Extract the (X, Y) coordinate from the center of the cell holding the provided text.  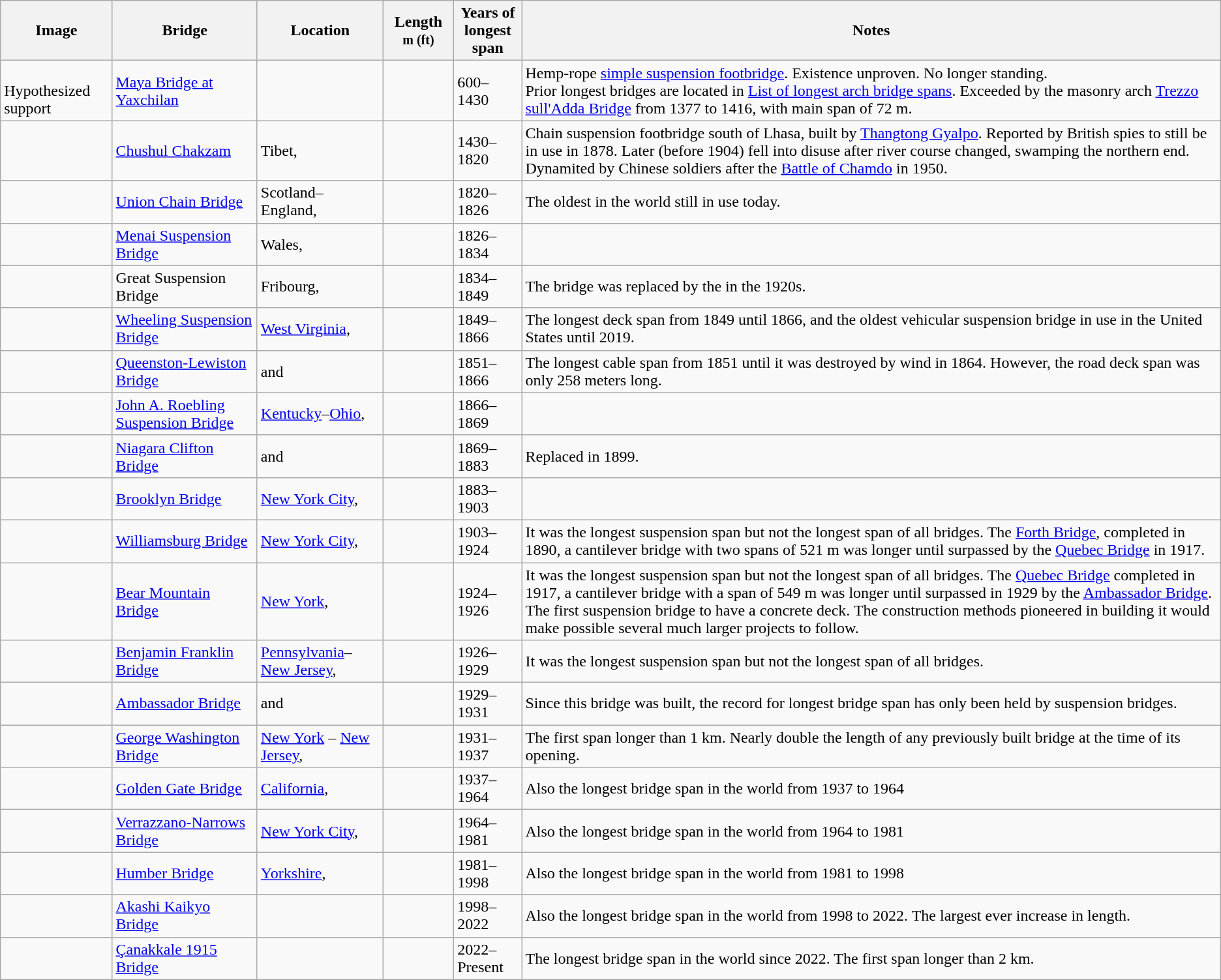
1937–1964 (488, 789)
Tibet, (320, 151)
Chushul Chakzam (185, 151)
The bridge was replaced by the in the 1920s. (871, 287)
2022–Present (488, 958)
Years oflongest span (488, 31)
1430–1820 (488, 151)
Humber Bridge (185, 874)
The oldest in the world still in use today. (871, 202)
Great Suspension Bridge (185, 287)
Wales, (320, 244)
Scotland–England, (320, 202)
The longest cable span from 1851 until it was destroyed by wind in 1864. However, the road deck span was only 258 meters long. (871, 372)
Union Chain Bridge (185, 202)
Queenston-Lewiston Bridge (185, 372)
Notes (871, 31)
Ambassador Bridge (185, 704)
1998–2022 (488, 915)
Also the longest bridge span in the world from 1937 to 1964 (871, 789)
Since this bridge was built, the record for longest bridge span has only been held by suspension bridges. (871, 704)
Brooklyn Bridge (185, 498)
Also the longest bridge span in the world from 1998 to 2022. The largest ever increase in length. (871, 915)
1826–1834 (488, 244)
Image (56, 31)
1929–1931 (488, 704)
Pennsylvania–New Jersey, (320, 661)
Maya Bridge at Yaxchilan (185, 91)
Williamsburg Bridge (185, 541)
Also the longest bridge span in the world from 1981 to 1998 (871, 874)
1849–1866 (488, 329)
Replaced in 1899. (871, 456)
Length m (ft) (419, 31)
Kentucky–Ohio, (320, 413)
1924–1926 (488, 601)
1851–1866 (488, 372)
Hypothesized support (56, 91)
The first span longer than 1 km. Nearly double the length of any previously built bridge at the time of its opening. (871, 746)
Golden Gate Bridge (185, 789)
The longest bridge span in the world since 2022. The first span longer than 2 km. (871, 958)
Location (320, 31)
California, (320, 789)
New York – New Jersey, (320, 746)
Bear Mountain Bridge (185, 601)
John A. Roebling Suspension Bridge (185, 413)
Wheeling Suspension Bridge (185, 329)
Bridge (185, 31)
Çanakkale 1915 Bridge (185, 958)
Benjamin Franklin Bridge (185, 661)
Fribourg, (320, 287)
1903–1924 (488, 541)
1883–1903 (488, 498)
1981–1998 (488, 874)
Yorkshire, (320, 874)
1834–1849 (488, 287)
It was the longest suspension span but not the longest span of all bridges. (871, 661)
Verrazzano-Narrows Bridge (185, 831)
Also the longest bridge span in the world from 1964 to 1981 (871, 831)
The longest deck span from 1849 until 1866, and the oldest vehicular suspension bridge in use in the United States until 2019. (871, 329)
1926–1929 (488, 661)
Niagara Clifton Bridge (185, 456)
1869–1883 (488, 456)
George Washington Bridge (185, 746)
New York, (320, 601)
1931–1937 (488, 746)
600–1430 (488, 91)
Akashi Kaikyo Bridge (185, 915)
1964–1981 (488, 831)
1866–1869 (488, 413)
1820–1826 (488, 202)
West Virginia, (320, 329)
Menai Suspension Bridge (185, 244)
